Pinpoint the cell where the given text exists, returning its (X, Y) midpoint coordinate. 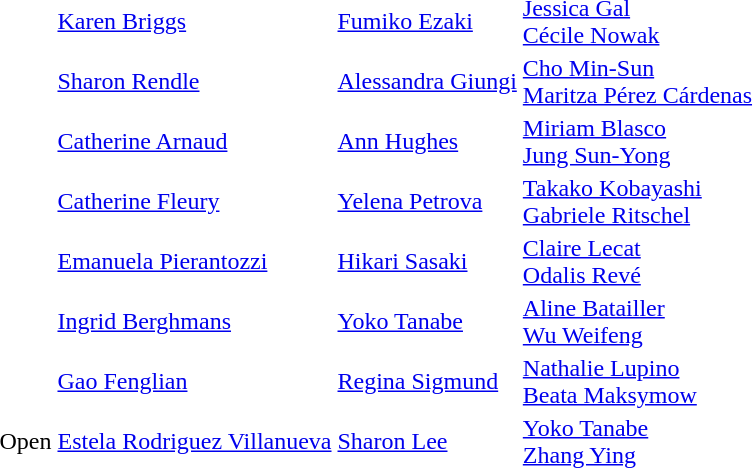
Aline Batailler Wu Weifeng (637, 322)
Catherine Arnaud (194, 142)
Gao Fenglian (194, 382)
Nathalie Lupino Beata Maksymow (637, 382)
Regina Sigmund (427, 382)
Ann Hughes (427, 142)
Claire Lecat Odalis Revé (637, 262)
Alessandra Giungi (427, 82)
Catherine Fleury (194, 202)
Takako Kobayashi Gabriele Ritschel (637, 202)
Emanuela Pierantozzi (194, 262)
Cho Min-Sun Maritza Pérez Cárdenas (637, 82)
Sharon Rendle (194, 82)
Hikari Sasaki (427, 262)
Yelena Petrova (427, 202)
Yoko Tanabe (427, 322)
Ingrid Berghmans (194, 322)
Miriam Blasco Jung Sun-Yong (637, 142)
